Determine the [x, y] coordinate at the center of the cell enclosing the given text.  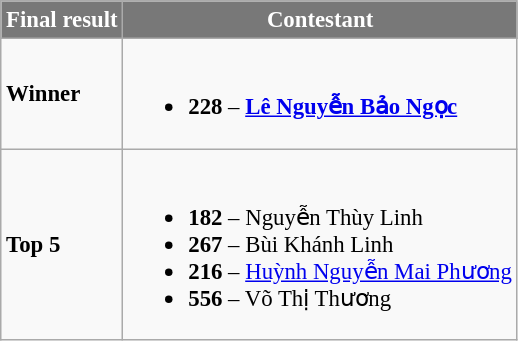
Final result [62, 20]
Winner [62, 94]
Contestant [320, 20]
Top 5 [62, 244]
228 – Lê Nguyễn Bảo Ngọc [320, 94]
182 – Nguyễn Thùy Linh267 – Bùi Khánh Linh216 – Huỳnh Nguyễn Mai Phương556 – Võ Thị Thương [320, 244]
